Find where the given text appears and provide that cell's center as [X, Y] coordinate. 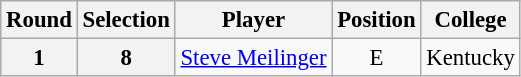
Position [376, 20]
Round [39, 20]
8 [126, 58]
Selection [126, 20]
College [470, 20]
1 [39, 58]
Kentucky [470, 58]
Steve Meilinger [254, 58]
E [376, 58]
Player [254, 20]
